Extract the [X, Y] coordinate from the center of the cell holding the provided text.  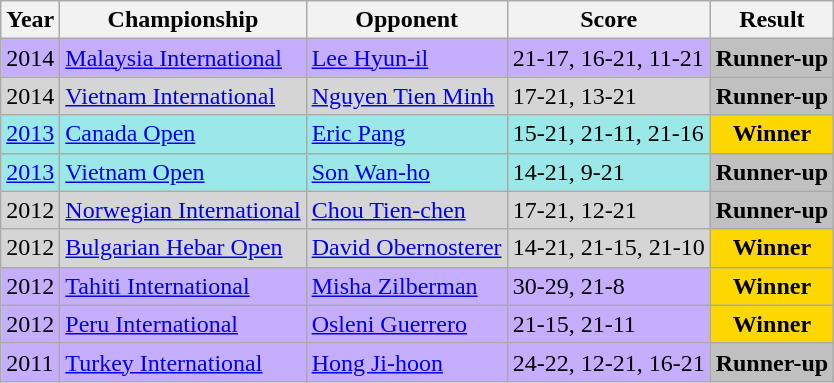
17-21, 13-21 [608, 96]
14-21, 21-15, 21-10 [608, 248]
Score [608, 20]
Turkey International [183, 362]
Championship [183, 20]
David Obernosterer [406, 248]
21-15, 21-11 [608, 324]
Result [772, 20]
2011 [30, 362]
15-21, 21-11, 21-16 [608, 134]
Eric Pang [406, 134]
24-22, 12-21, 16-21 [608, 362]
Misha Zilberman [406, 286]
Year [30, 20]
17-21, 12-21 [608, 210]
21-17, 16-21, 11-21 [608, 58]
14-21, 9-21 [608, 172]
Bulgarian Hebar Open [183, 248]
Vietnam Open [183, 172]
Opponent [406, 20]
Hong Ji-hoon [406, 362]
Chou Tien-chen [406, 210]
Malaysia International [183, 58]
Lee Hyun-il [406, 58]
Son Wan-ho [406, 172]
Norwegian International [183, 210]
Nguyen Tien Minh [406, 96]
Vietnam International [183, 96]
30-29, 21-8 [608, 286]
Canada Open [183, 134]
Tahiti International [183, 286]
Peru International [183, 324]
Osleni Guerrero [406, 324]
